Locate the cell with the specified text and output its [X, Y] center coordinate. 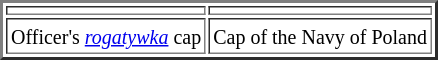
Officer's rogatywka cap [106, 36]
Cap of the Navy of Poland [320, 36]
